Capture the cell that displays the provided text and extract its (x, y) central coordinate. 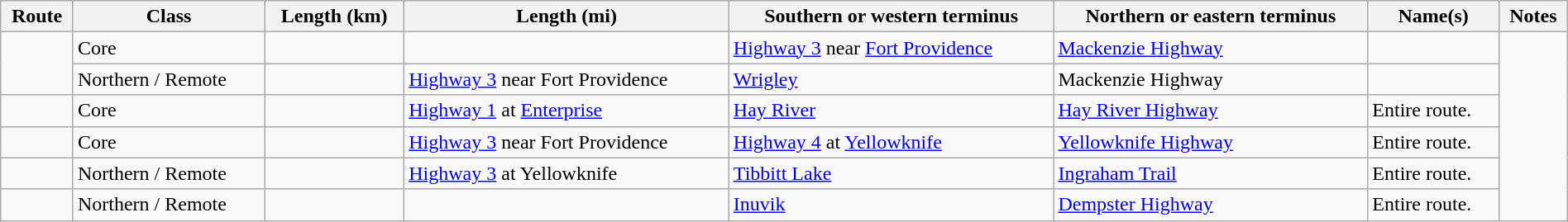
Route (37, 17)
Hay River (892, 111)
Yellowknife Highway (1211, 142)
Tibbitt Lake (892, 173)
Length (km) (334, 17)
Name(s) (1434, 17)
Notes (1533, 17)
Inuvik (892, 205)
Highway 3 at Yellowknife (567, 173)
Wrigley (892, 79)
Hay River Highway (1211, 111)
Northern or eastern terminus (1211, 17)
Dempster Highway (1211, 205)
Class (169, 17)
Southern or western terminus (892, 17)
Ingraham Trail (1211, 173)
Highway 4 at Yellowknife (892, 142)
Length (mi) (567, 17)
Highway 1 at Enterprise (567, 111)
